From the cell containing the given text, extract its center point as [X, Y] coordinate. 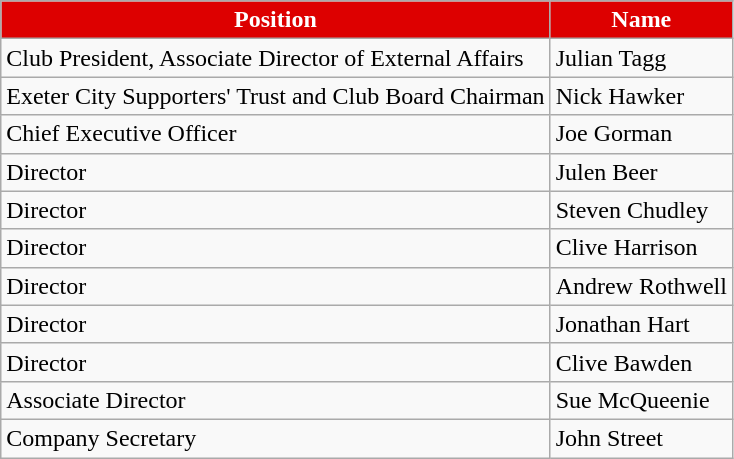
Sue McQueenie [641, 400]
Andrew Rothwell [641, 286]
Nick Hawker [641, 96]
Julian Tagg [641, 58]
Jonathan Hart [641, 324]
Julen Beer [641, 172]
Company Secretary [276, 438]
Joe Gorman [641, 134]
Exeter City Supporters' Trust and Club Board Chairman [276, 96]
Name [641, 20]
Club President, Associate Director of External Affairs [276, 58]
Clive Harrison [641, 248]
Position [276, 20]
Steven Chudley [641, 210]
John Street [641, 438]
Chief Executive Officer [276, 134]
Associate Director [276, 400]
Clive Bawden [641, 362]
